Return the [x, y] coordinate for the center point of the cell that contains the specified text.  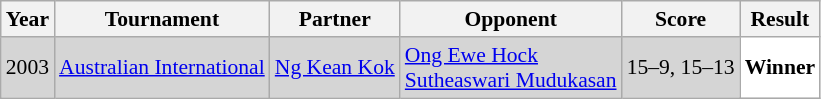
Opponent [511, 19]
Ng Kean Kok [335, 68]
Australian International [162, 68]
Partner [335, 19]
Winner [780, 68]
Result [780, 19]
Score [681, 19]
Tournament [162, 19]
2003 [28, 68]
Ong Ewe Hock Sutheaswari Mudukasan [511, 68]
15–9, 15–13 [681, 68]
Year [28, 19]
